Output the [X, Y] coordinate of the center of the cell containing the given text.  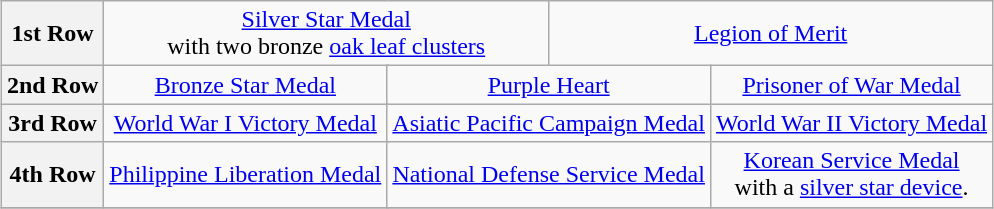
2nd Row [52, 85]
4th Row [52, 174]
Prisoner of War Medal [851, 85]
Legion of Merit [771, 34]
Philippine Liberation Medal [246, 174]
Asiatic Pacific Campaign Medal [549, 123]
1st Row [52, 34]
Korean Service Medalwith a silver star device. [851, 174]
Bronze Star Medal [246, 85]
Purple Heart [549, 85]
3rd Row [52, 123]
World War II Victory Medal [851, 123]
National Defense Service Medal [549, 174]
World War I Victory Medal [246, 123]
Silver Star Medalwith two bronze oak leaf clusters [326, 34]
